Scan for the cell matching the given text and deliver its [X, Y] coordinate at center. 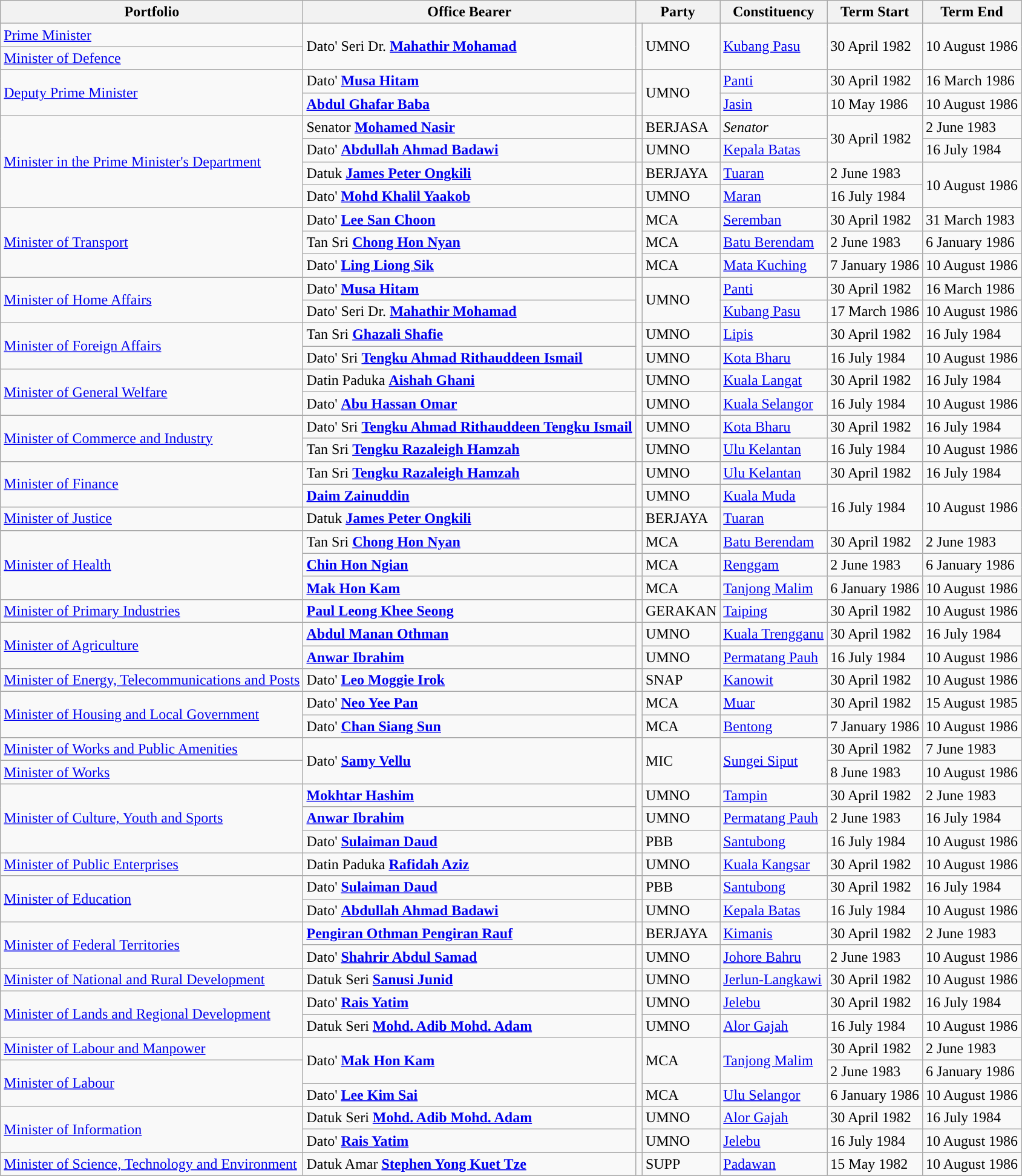
Minister of Agriculture [152, 645]
31 March 1983 [972, 219]
Minister of Energy, Telecommunications and Posts [152, 680]
Jerlun-Langkawi [773, 979]
Kuala Trengganu [773, 634]
Minister of General Welfare [152, 392]
Portfolio [152, 12]
Dato' Samy Vellu [470, 761]
Mata Kuching [773, 265]
Minister of Foreign Affairs [152, 346]
Kuala Selangor [773, 404]
BERJASA [681, 127]
Kuala Langat [773, 381]
Minister of Housing and Local Government [152, 715]
Kimanis [773, 933]
Dato' Mohd Khalil Yaakob [470, 196]
Term End [972, 12]
7 June 1983 [972, 749]
Jasin [773, 104]
Minister of Commerce and Industry [152, 438]
Mak Hon Kam [470, 588]
Minister of Transport [152, 242]
Abdul Ghafar Baba [470, 104]
Dato' Mak Hon Kam [470, 1060]
Seremban [773, 219]
Johore Bahru [773, 956]
Constituency [773, 12]
Abdul Manan Othman [470, 634]
Kanowit [773, 680]
Bentong [773, 726]
Minister of Defence [152, 58]
Dato' Leo Moggie Irok [470, 680]
Dato' Chan Siang Sun [470, 726]
SUPP [681, 1164]
Datuk Amar Stephen Yong Kuet Tze [470, 1164]
Minister of Culture, Youth and Sports [152, 818]
Senator [773, 127]
Muar [773, 703]
MIC [681, 761]
Office Bearer [470, 12]
Minister of Labour [152, 1083]
Kuala Kangsar [773, 864]
Dato' Lee San Choon [470, 219]
Datin Paduka Aishah Ghani [470, 381]
Dato' Sri Tengku Ahmad Rithauddeen Tengku Ismail [470, 427]
SNAP [681, 680]
Minister of Labour and Manpower [152, 1049]
Party [678, 12]
Dato' Abu Hassan Omar [470, 404]
Lipis [773, 335]
Renggam [773, 565]
Padawan [773, 1164]
Maran [773, 196]
Dato' Neo Yee Pan [470, 703]
Minister of Public Enterprises [152, 864]
Datuk Seri Sanusi Junid [470, 979]
Minister of National and Rural Development [152, 979]
Datin Paduka Rafidah Aziz [470, 864]
Minister of Lands and Regional Development [152, 1014]
Tan Sri Ghazali Shafie [470, 335]
Minister of Science, Technology and Environment [152, 1164]
Minister of Home Affairs [152, 300]
Minister of Primary Industries [152, 611]
Paul Leong Khee Seong [470, 611]
15 August 1985 [972, 703]
Dato' Lee Kim Sai [470, 1095]
Dato' Shahrir Abdul Samad [470, 956]
17 March 1986 [875, 312]
Prime Minister [152, 35]
Dato' Ling Liong Sik [470, 265]
10 May 1986 [875, 104]
Minister of Works [152, 772]
Deputy Prime Minister [152, 93]
Daim Zainuddin [470, 496]
Ulu Selangor [773, 1095]
Term Start [875, 12]
Tampin [773, 795]
Pengiran Othman Pengiran Rauf [470, 933]
Minister in the Prime Minister's Department [152, 162]
GERAKAN [681, 611]
Kuala Muda [773, 496]
Chin Hon Ngian [470, 565]
Minister of Information [152, 1129]
Minister of Justice [152, 519]
Dato' Sri Tengku Ahmad Rithauddeen Ismail [470, 358]
Sungei Siput [773, 761]
8 June 1983 [875, 772]
Minister of Federal Territories [152, 945]
15 May 1982 [875, 1164]
Taiping [773, 611]
Minister of Health [152, 565]
Minister of Finance [152, 484]
Senator Mohamed Nasir [470, 127]
Minister of Education [152, 899]
Mokhtar Hashim [470, 795]
Minister of Works and Public Amenities [152, 749]
